Identify which cell holds the provided text, then report its [x, y] central coordinate. 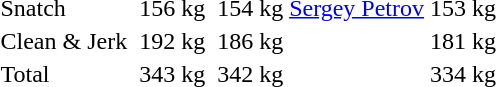
192 kg [172, 41]
186 kg [250, 41]
